Locate the cell with the specified text and output its (X, Y) center coordinate. 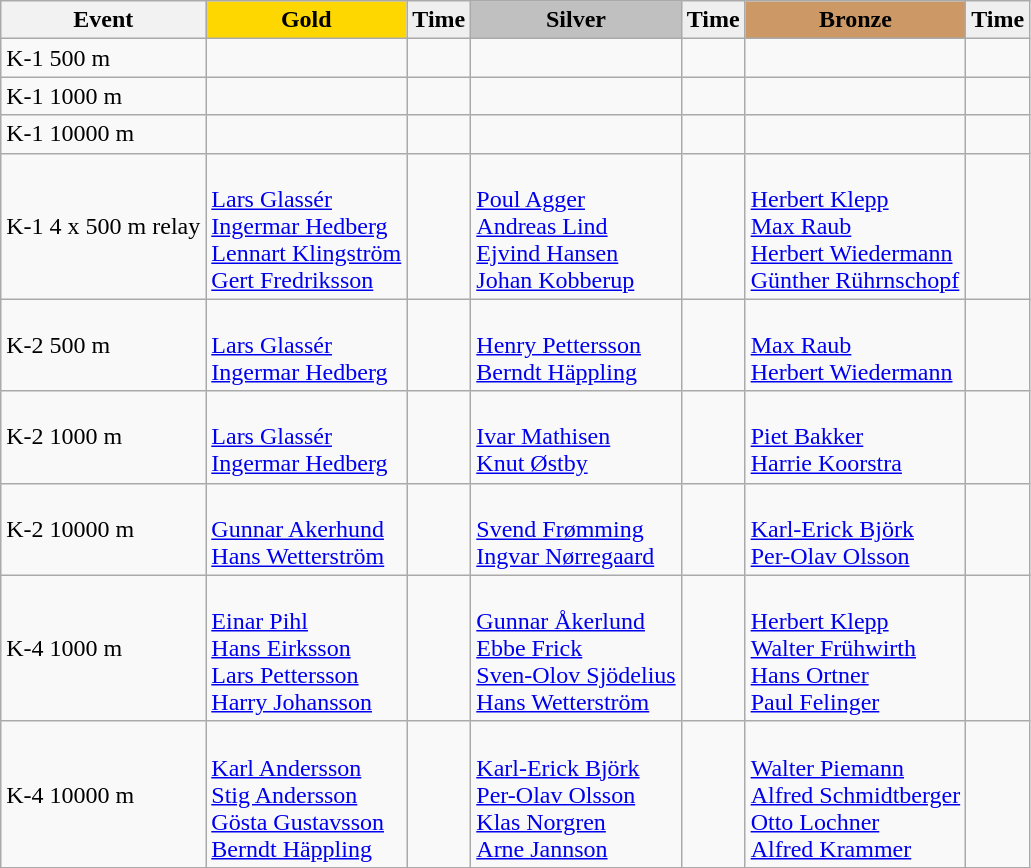
Karl-Erick BjörkPer-Olav Olsson (856, 529)
Bronze (856, 20)
K-2 1000 m (104, 437)
Event (104, 20)
Max RaubHerbert Wiedermann (856, 345)
K-1 1000 m (104, 96)
K-1 10000 m (104, 134)
Herbert KleppMax RaubHerbert WiedermannGünther Rührnschopf (856, 226)
Herbert KleppWalter FrühwirthHans OrtnerPaul Felinger (856, 648)
K-2 500 m (104, 345)
Karl AnderssonStig AnderssonGösta GustavssonBerndt Häppling (306, 794)
Silver (576, 20)
Karl-Erick BjörkPer-Olav OlssonKlas NorgrenArne Jannson (576, 794)
K-2 10000 m (104, 529)
Piet BakkerHarrie Koorstra (856, 437)
Poul AggerAndreas LindEjvind HansenJohan Kobberup (576, 226)
Gold (306, 20)
Ivar MathisenKnut Østby (576, 437)
Henry PetterssonBerndt Häppling (576, 345)
K-1 4 x 500 m relay (104, 226)
Gunnar ÅkerlundEbbe FrickSven-Olov SjödeliusHans Wetterström (576, 648)
Gunnar AkerhundHans Wetterström (306, 529)
Lars GlassérIngermar HedbergLennart KlingströmGert Fredriksson (306, 226)
K-1 500 m (104, 58)
Svend FrømmingIngvar Nørregaard (576, 529)
K-4 1000 m (104, 648)
K-4 10000 m (104, 794)
Einar PihlHans EirkssonLars PetterssonHarry Johansson (306, 648)
Walter PiemannAlfred SchmidtbergerOtto LochnerAlfred Krammer (856, 794)
